Detect which cell encompasses the target text, then output its [x, y] center coordinate. 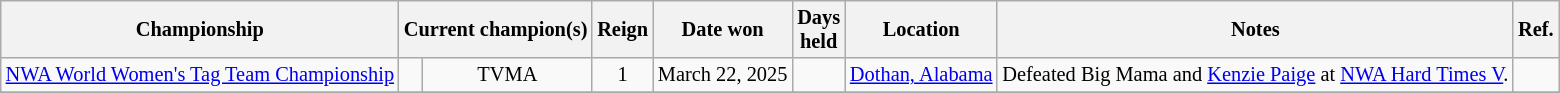
Ref. [1536, 29]
Current champion(s) [496, 29]
Reign [622, 29]
Date won [722, 29]
March 22, 2025 [722, 75]
Location [921, 29]
Championship [200, 29]
1 [622, 75]
Daysheld [818, 29]
Notes [1255, 29]
Dothan, Alabama [921, 75]
Defeated Big Mama and Kenzie Paige at NWA Hard Times V. [1255, 75]
TVMA [507, 75]
NWA World Women's Tag Team Championship [200, 75]
